Provide the [x, y] coordinate of the cell's center where the given text is located.  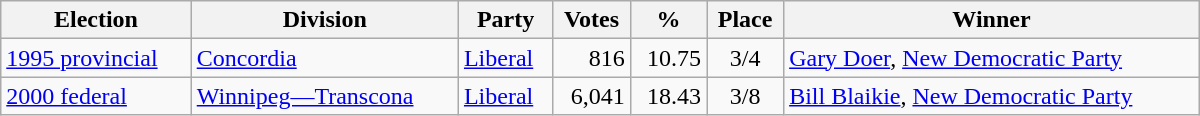
Gary Doer, New Democratic Party [992, 58]
10.75 [668, 58]
1995 provincial [96, 58]
Votes [592, 20]
18.43 [668, 96]
Bill Blaikie, New Democratic Party [992, 96]
Place [746, 20]
3/4 [746, 58]
3/8 [746, 96]
Election [96, 20]
6,041 [592, 96]
Party [505, 20]
Concordia [324, 58]
Winner [992, 20]
816 [592, 58]
Winnipeg—Transcona [324, 96]
Division [324, 20]
2000 federal [96, 96]
% [668, 20]
